Scan for the cell matching the given text and deliver its (x, y) coordinate at center. 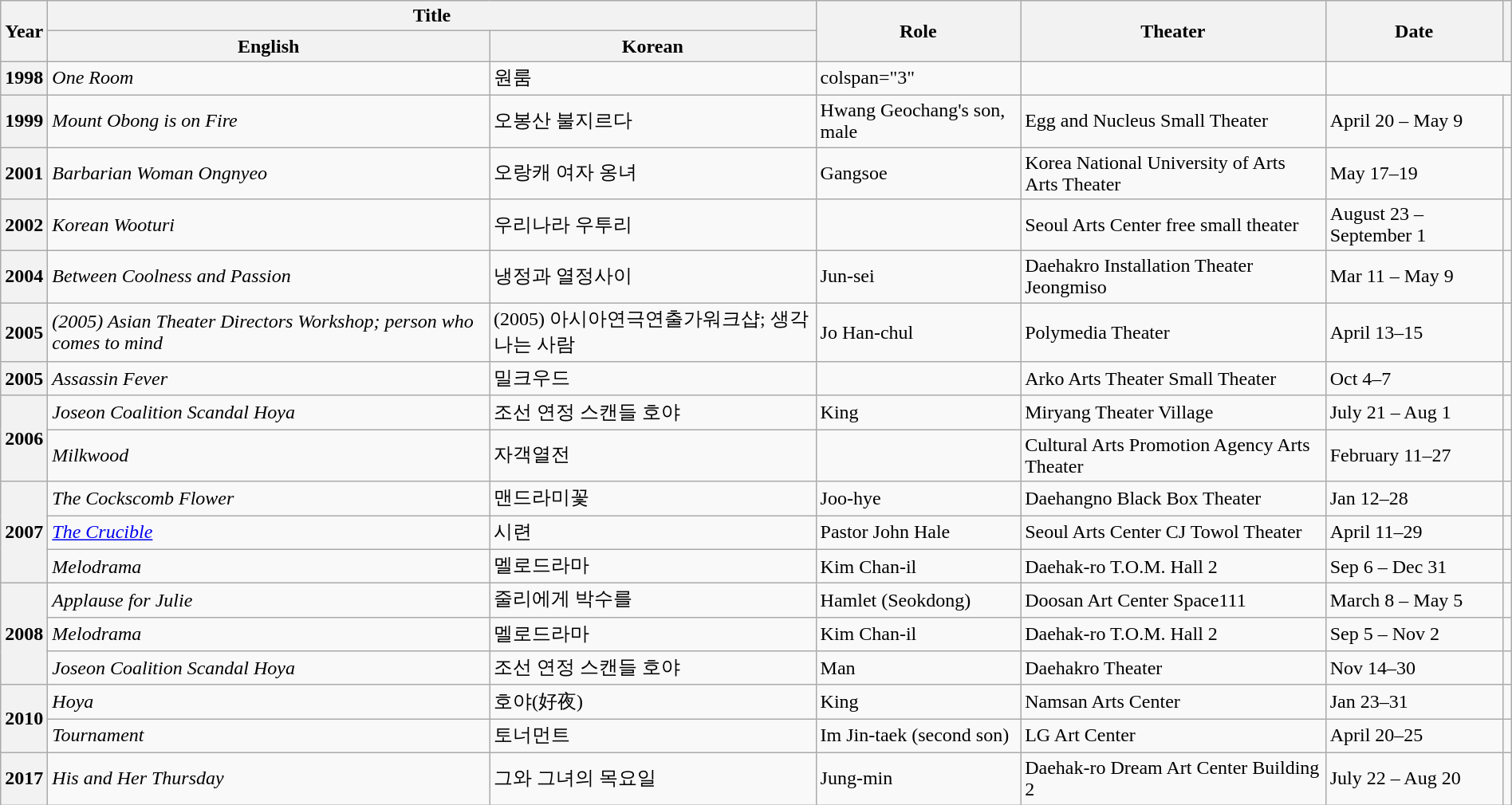
Cultural Arts Promotion Agency Arts Theater (1173, 456)
Sep 5 – Nov 2 (1414, 634)
Korean (653, 46)
Joo-hye (919, 499)
그와 그녀의 목요일 (653, 778)
호야(好夜) (653, 701)
Polymedia Theater (1173, 332)
2006 (24, 438)
July 22 – Aug 20 (1414, 778)
(2005) Asian Theater Directors Workshop; person who comes to mind (269, 332)
Hoya (269, 701)
2008 (24, 634)
Assassin Fever (269, 379)
2017 (24, 778)
May 17–19 (1414, 172)
2007 (24, 532)
냉정과 열정사이 (653, 277)
Date (1414, 31)
Daehak-ro Dream Art Center Building 2 (1173, 778)
Jan 23–31 (1414, 701)
The Crucible (269, 532)
2004 (24, 277)
Mar 11 – May 9 (1414, 277)
Korean Wooturi (269, 225)
오봉산 불지르다 (653, 121)
토너먼트 (653, 736)
2001 (24, 172)
Oct 4–7 (1414, 379)
Jan 12–28 (1414, 499)
March 8 – May 5 (1414, 601)
April 13–15 (1414, 332)
Daehakro Installation Theater Jeongmiso (1173, 277)
자객열전 (653, 456)
Man (919, 668)
English (269, 46)
February 11–27 (1414, 456)
colspan="3" (919, 78)
오랑캐 여자 옹녀 (653, 172)
Year (24, 31)
Applause for Julie (269, 601)
Seoul Arts Center free small theater (1173, 225)
April 20 – May 9 (1414, 121)
April 11–29 (1414, 532)
Role (919, 31)
Milkwood (269, 456)
맨드라미꽃 (653, 499)
LG Art Center (1173, 736)
Nov 14–30 (1414, 668)
One Room (269, 78)
His and Her Thursday (269, 778)
Hamlet (Seokdong) (919, 601)
Miryang Theater Village (1173, 413)
Theater (1173, 31)
2010 (24, 719)
Barbarian Woman Ongnyeo (269, 172)
Gangsoe (919, 172)
Jo Han-chul (919, 332)
(2005) 아시아연극연출가워크샵; 생각나는 사람 (653, 332)
Hwang Geochang's son, male (919, 121)
Namsan Arts Center (1173, 701)
1999 (24, 121)
August 23 – September 1 (1414, 225)
줄리에게 박수를 (653, 601)
우리나라 우투리 (653, 225)
Egg and Nucleus Small Theater (1173, 121)
Seoul Arts Center CJ Towol Theater (1173, 532)
Daehakro Theater (1173, 668)
Pastor John Hale (919, 532)
The Cockscomb Flower (269, 499)
2002 (24, 225)
Tournament (269, 736)
Korea National University of Arts Arts Theater (1173, 172)
Jun-sei (919, 277)
Title (432, 16)
원룸 (653, 78)
밀크우드 (653, 379)
July 21 – Aug 1 (1414, 413)
Im Jin-taek (second son) (919, 736)
1998 (24, 78)
시련 (653, 532)
April 20–25 (1414, 736)
Mount Obong is on Fire (269, 121)
Doosan Art Center Space111 (1173, 601)
Jung-min (919, 778)
Sep 6 – Dec 31 (1414, 566)
Arko Arts Theater Small Theater (1173, 379)
Between Coolness and Passion (269, 277)
Daehangno Black Box Theater (1173, 499)
